Extract the [x, y] coordinate from the center of the cell holding the provided text.  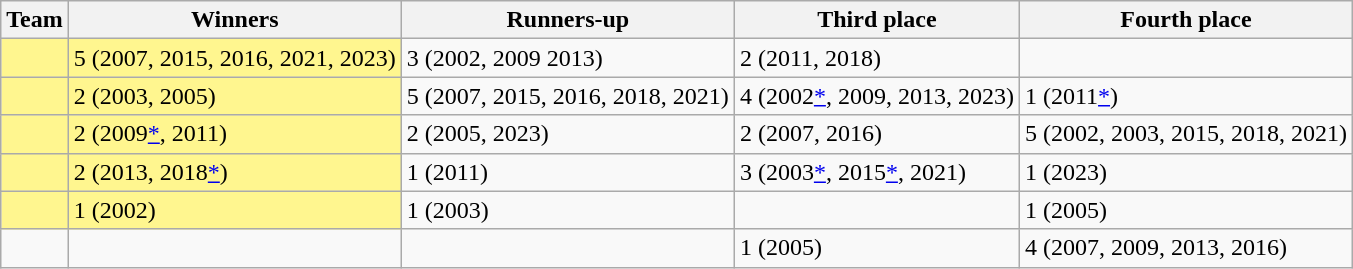
2 (2013, 2018*) [234, 172]
3 (2002, 2009 2013) [568, 58]
2 (2003, 2005) [234, 96]
5 (2007, 2015, 2016, 2021, 2023) [234, 58]
Team [35, 20]
3 (2003*, 2015*, 2021) [876, 172]
1 (2003) [568, 210]
Winners [234, 20]
2 (2011, 2018) [876, 58]
1 (2011*) [1186, 96]
Runners-up [568, 20]
1 (2011) [568, 172]
Fourth place [1186, 20]
1 (2023) [1186, 172]
Third place [876, 20]
4 (2002*, 2009, 2013, 2023) [876, 96]
5 (2002, 2003, 2015, 2018, 2021) [1186, 134]
2 (2007, 2016) [876, 134]
4 (2007, 2009, 2013, 2016) [1186, 248]
1 (2002) [234, 210]
2 (2005, 2023) [568, 134]
5 (2007, 2015, 2016, 2018, 2021) [568, 96]
2 (2009*, 2011) [234, 134]
